Return [X, Y] of the center of cell containing provided text 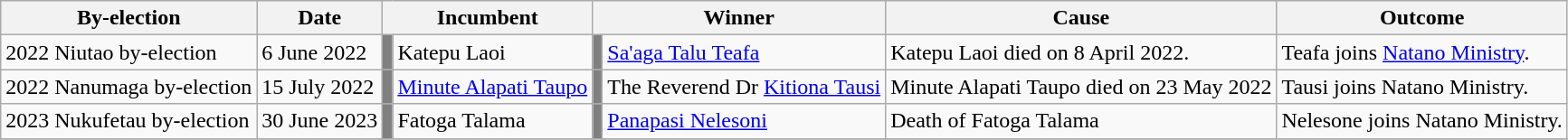
Fatoga Talama [492, 121]
Date [320, 18]
Minute Alapati Taupo [492, 87]
By-election [128, 18]
2022 Niutao by-election [128, 52]
Sa'aga Talu Teafa [744, 52]
Death of Fatoga Talama [1081, 121]
Katepu Laoi [492, 52]
Katepu Laoi died on 8 April 2022. [1081, 52]
Tausi joins Natano Ministry. [1422, 87]
6 June 2022 [320, 52]
Nelesone joins Natano Ministry. [1422, 121]
Outcome [1422, 18]
Cause [1081, 18]
15 July 2022 [320, 87]
The Reverend Dr Kitiona Tausi [744, 87]
Minute Alapati Taupo died on 23 May 2022 [1081, 87]
Panapasi Nelesoni [744, 121]
Incumbent [488, 18]
Teafa joins Natano Ministry. [1422, 52]
30 June 2023 [320, 121]
2022 Nanumaga by-election [128, 87]
2023 Nukufetau by-election [128, 121]
Winner [739, 18]
